From the cell containing the given text, extract its center point as [x, y] coordinate. 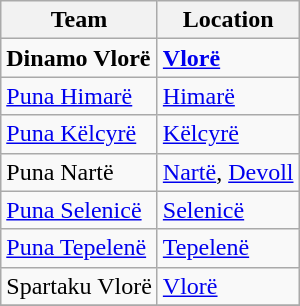
Himarë [228, 96]
Puna Selenicë [80, 210]
Puna Tepelenë [80, 248]
Puna Nartë [80, 172]
Dinamo Vlorë [80, 58]
Location [228, 20]
Këlcyrë [228, 134]
Spartaku Vlorë [80, 286]
Team [80, 20]
Puna Këlcyrë [80, 134]
Selenicë [228, 210]
Nartë, Devoll [228, 172]
Tepelenë [228, 248]
Puna Himarë [80, 96]
